Locate the cell with the specified text and output its [X, Y] center coordinate. 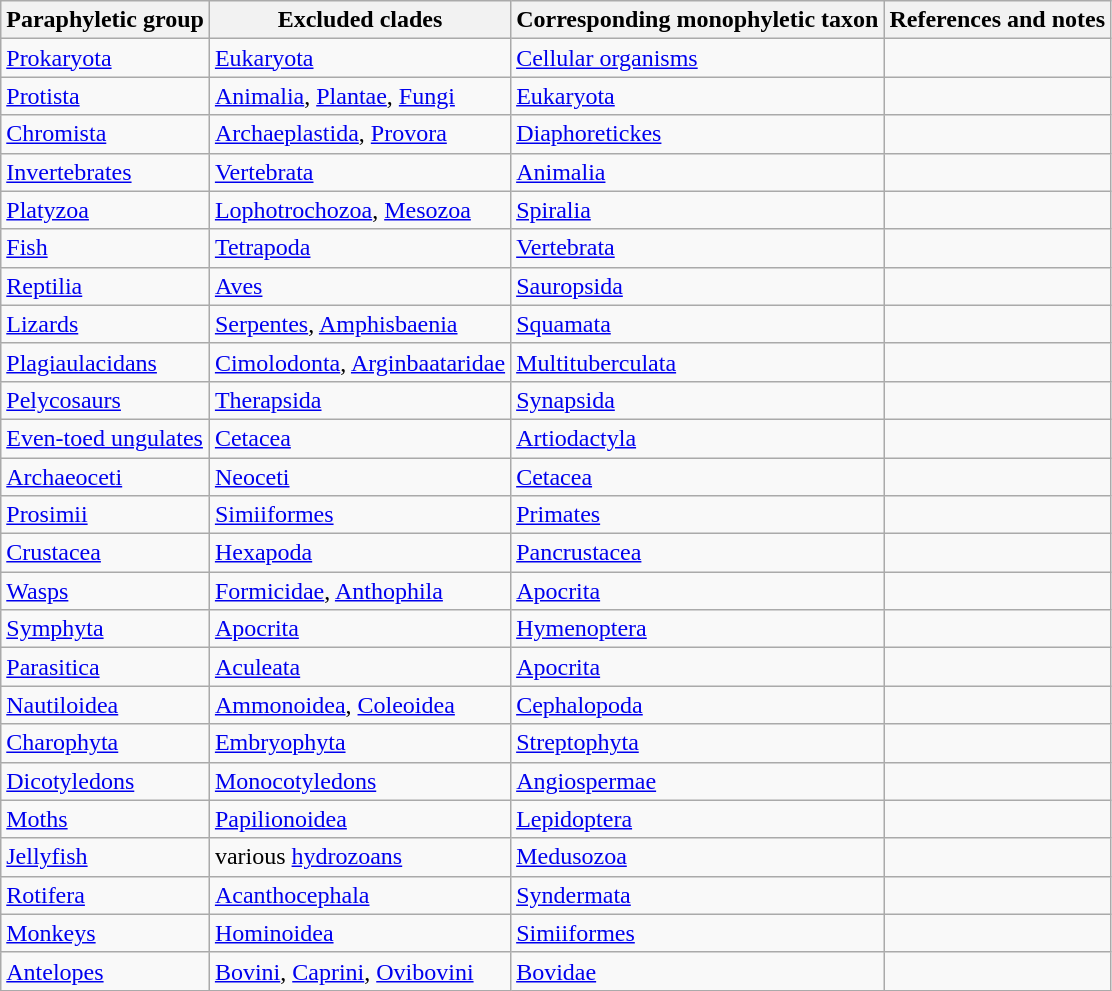
Neoceti [360, 477]
Spiralia [698, 210]
Wasps [106, 591]
Protista [106, 96]
Formicidae, Anthophila [360, 591]
Moths [106, 819]
Embryophyta [360, 743]
Streptophyta [698, 743]
Hexapoda [360, 553]
Bovini, Caprini, Ovibovini [360, 971]
various hydrozoans [360, 857]
Cephalopoda [698, 705]
Bovidae [698, 971]
Animalia, Plantae, Fungi [360, 96]
Squamata [698, 324]
Primates [698, 515]
Archaeplastida, Provora [360, 134]
Prokaryota [106, 58]
Angiospermae [698, 781]
Sauropsida [698, 286]
Invertebrates [106, 172]
Aculeata [360, 667]
Parasitica [106, 667]
Pancrustacea [698, 553]
Platyzoa [106, 210]
Corresponding monophyletic taxon [698, 20]
Lepidoptera [698, 819]
Jellyfish [106, 857]
Excluded clades [360, 20]
Rotifera [106, 895]
Pelycosaurs [106, 400]
Crustacea [106, 553]
Charophyta [106, 743]
References and notes [998, 20]
Cimolodonta, Arginbaataridae [360, 362]
Monkeys [106, 933]
Paraphyletic group [106, 20]
Cellular organisms [698, 58]
Prosimii [106, 515]
Fish [106, 248]
Archaeoceti [106, 477]
Monocotyledons [360, 781]
Symphyta [106, 629]
Antelopes [106, 971]
Plagiaulacidans [106, 362]
Hymenoptera [698, 629]
Lophotrochozoa, Mesozoa [360, 210]
Hominoidea [360, 933]
Lizards [106, 324]
Therapsida [360, 400]
Acanthocephala [360, 895]
Medusozoa [698, 857]
Papilionoidea [360, 819]
Animalia [698, 172]
Nautiloidea [106, 705]
Tetrapoda [360, 248]
Syndermata [698, 895]
Multituberculata [698, 362]
Chromista [106, 134]
Diaphoretickes [698, 134]
Dicotyledons [106, 781]
Serpentes, Amphisbaenia [360, 324]
Aves [360, 286]
Even-toed ungulates [106, 438]
Artiodactyla [698, 438]
Synapsida [698, 400]
Reptilia [106, 286]
Ammonoidea, Coleoidea [360, 705]
